Capture the cell that displays the provided text and extract its [x, y] central coordinate. 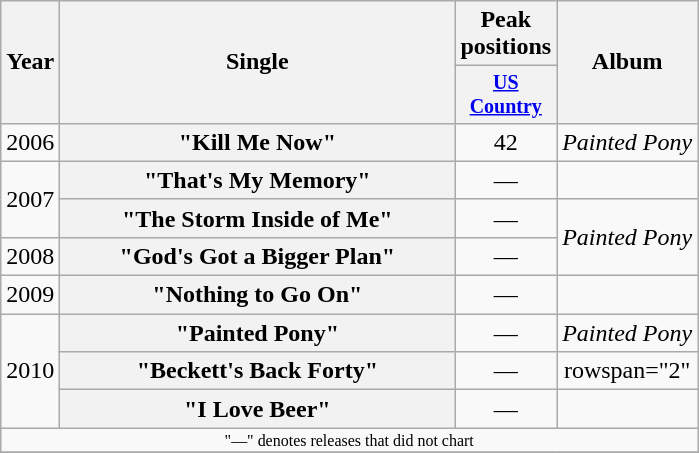
42 [506, 142]
"Painted Pony" [258, 333]
"—" denotes releases that did not chart [350, 440]
"God's Got a Bigger Plan" [258, 256]
US Country [506, 94]
Peak positions [506, 34]
2009 [30, 295]
Single [258, 62]
Album [628, 62]
Year [30, 62]
"That's My Memory" [258, 180]
2008 [30, 256]
"The Storm Inside of Me" [258, 218]
"Nothing to Go On" [258, 295]
2010 [30, 371]
2007 [30, 199]
"Kill Me Now" [258, 142]
rowspan="2" [628, 371]
"Beckett's Back Forty" [258, 371]
2006 [30, 142]
"I Love Beer" [258, 409]
